For the text-containing cell, return its midpoint in [X, Y] coordinate format. 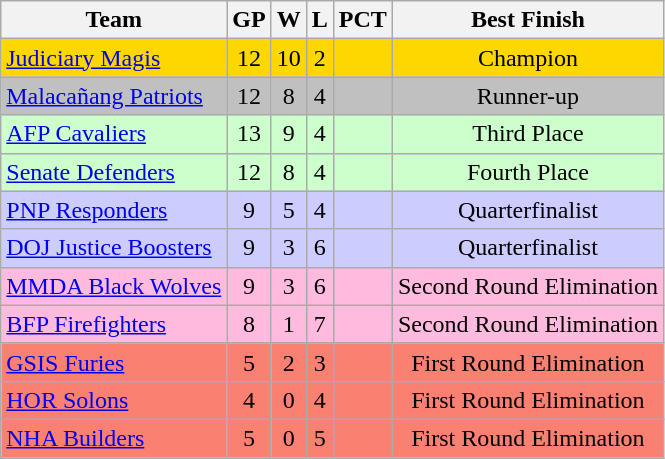
GSIS Furies [114, 362]
Runner-up [528, 96]
7 [320, 324]
Best Finish [528, 20]
1 [288, 324]
GP [249, 20]
HOR Solons [114, 400]
Third Place [528, 134]
13 [249, 134]
BFP Firefighters [114, 324]
PCT [362, 20]
Judiciary Magis [114, 58]
10 [288, 58]
Team [114, 20]
Champion [528, 58]
L [320, 20]
AFP Cavaliers [114, 134]
PNP Responders [114, 210]
DOJ Justice Boosters [114, 248]
NHA Builders [114, 438]
MMDA Black Wolves [114, 286]
Fourth Place [528, 172]
Malacañang Patriots [114, 96]
W [288, 20]
Senate Defenders [114, 172]
